Determine the [X, Y] coordinate at the center of the cell enclosing the given text.  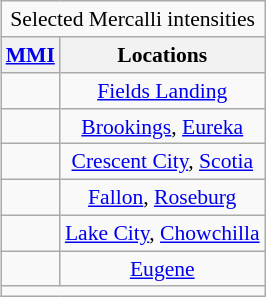
Fallon, Roseburg [162, 197]
Brookings, Eureka [162, 126]
Selected Mercalli intensities [133, 19]
Lake City, Chowchilla [162, 233]
MMI [30, 55]
Eugene [162, 269]
Locations [162, 55]
Crescent City, Scotia [162, 162]
Fields Landing [162, 91]
